Return the (x, y) coordinate for the center point of the cell that contains the specified text.  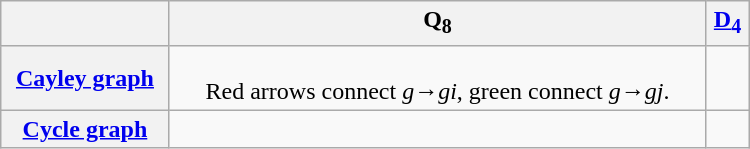
Cycle graph (85, 129)
Red arrows connect g→gi, green connect g→gj. (438, 78)
Cayley graph (85, 78)
Q8 (438, 23)
D4 (728, 23)
